Provide the [x, y] coordinate of the cell's center where the given text is located.  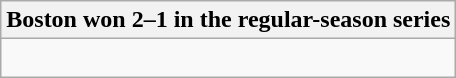
Boston won 2–1 in the regular-season series [228, 20]
